Determine the [X, Y] coordinate at the center of the cell enclosing the given text.  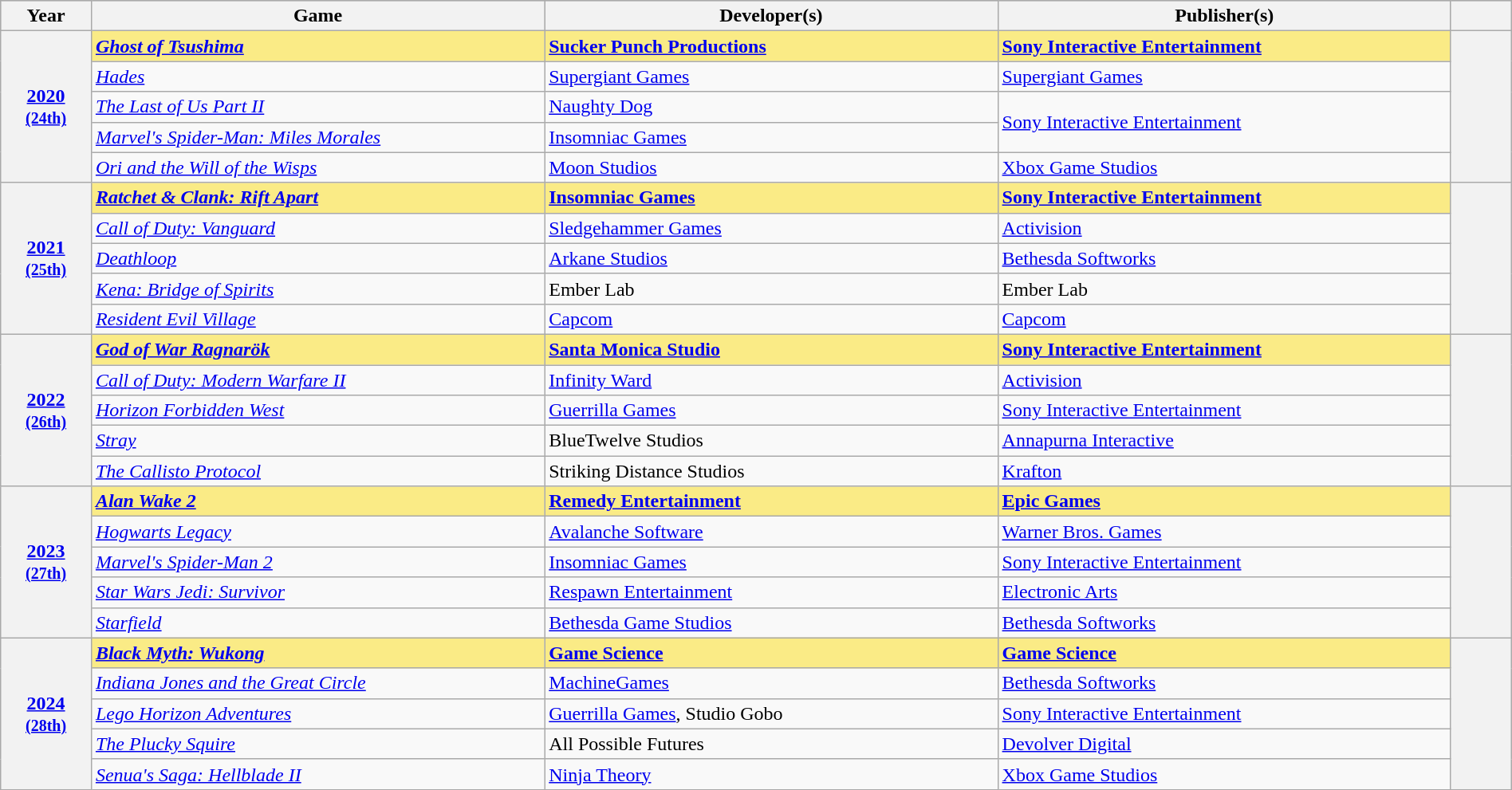
2023 (27th) [46, 562]
Publisher(s) [1224, 16]
Developer(s) [771, 16]
Deathloop [317, 258]
Guerrilla Games [771, 411]
Ghost of Tsushima [317, 46]
Alan Wake 2 [317, 501]
Respawn Entertainment [771, 592]
Hogwarts Legacy [317, 532]
Kena: Bridge of Spirits [317, 289]
Krafton [1224, 471]
Warner Bros. Games [1224, 532]
Annapurna Interactive [1224, 441]
2021 (25th) [46, 258]
The Callisto Protocol [317, 471]
2024 (28th) [46, 713]
Remedy Entertainment [771, 501]
Call of Duty: Vanguard [317, 228]
Moon Studios [771, 167]
Santa Monica Studio [771, 349]
2022 (26th) [46, 410]
All Possible Futures [771, 744]
Black Myth: Wukong [317, 653]
Arkane Studios [771, 258]
Bethesda Game Studios [771, 623]
Electronic Arts [1224, 592]
Guerrilla Games, Studio Gobo [771, 713]
Avalanche Software [771, 532]
Senua's Saga: Hellblade II [317, 774]
Star Wars Jedi: Survivor [317, 592]
2020 (24th) [46, 107]
Stray [317, 441]
Horizon Forbidden West [317, 411]
Starfield [317, 623]
Ori and the Will of the Wisps [317, 167]
Marvel's Spider-Man 2 [317, 562]
MachineGames [771, 683]
Sucker Punch Productions [771, 46]
Lego Horizon Adventures [317, 713]
Naughty Dog [771, 107]
Game [317, 16]
Indiana Jones and the Great Circle [317, 683]
Ninja Theory [771, 774]
Hades [317, 77]
BlueTwelve Studios [771, 441]
Resident Evil Village [317, 319]
Call of Duty: Modern Warfare II [317, 380]
Marvel's Spider-Man: Miles Morales [317, 137]
The Last of Us Part II [317, 107]
Sledgehammer Games [771, 228]
The Plucky Squire [317, 744]
Devolver Digital [1224, 744]
Striking Distance Studios [771, 471]
Infinity Ward [771, 380]
Epic Games [1224, 501]
Year [46, 16]
God of War Ragnarök [317, 349]
Ratchet & Clank: Rift Apart [317, 198]
